Return the [x, y] coordinate for the center point of the cell that contains the specified text.  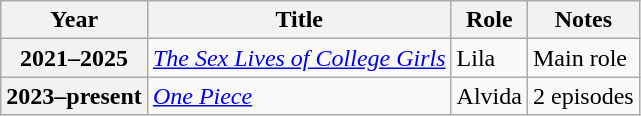
Alvida [489, 96]
Title [299, 20]
Main role [583, 58]
2 episodes [583, 96]
2023–present [74, 96]
Year [74, 20]
The Sex Lives of College Girls [299, 58]
One Piece [299, 96]
Role [489, 20]
Lila [489, 58]
2021–2025 [74, 58]
Notes [583, 20]
